For the text-containing cell, return its midpoint in [x, y] coordinate format. 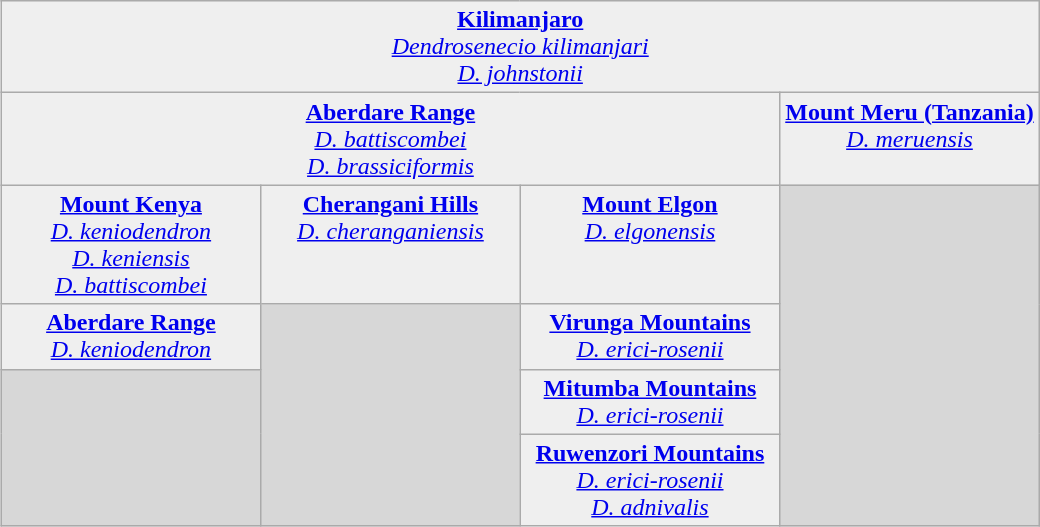
Ruwenzori MountainsD. erici-roseniiD. adnivalis [650, 480]
Mount KenyaD. keniodendronD. keniensisD. battiscombei [131, 244]
Mount Meru (Tanzania)D. meruensis [910, 139]
Cherangani HillsD. cheranganiensis [391, 244]
Aberdare RangeD. battiscombeiD. brassiciformis [390, 139]
Virunga MountainsD. erici-rosenii [650, 336]
Aberdare RangeD. keniodendron [131, 336]
KilimanjaroDendrosenecio kilimanjariD. johnstonii [520, 47]
Mitumba MountainsD. erici-rosenii [650, 402]
Mount ElgonD. elgonensis [650, 244]
